Find where the given text appears and provide that cell's center as [X, Y] coordinate. 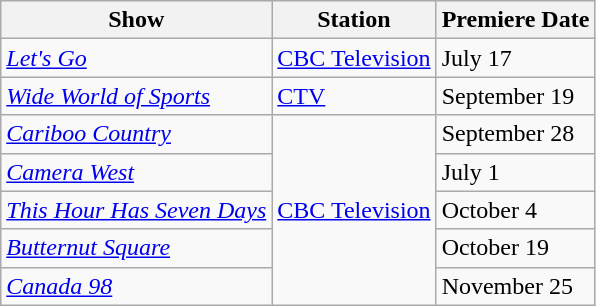
Premiere Date [516, 20]
CTV [354, 96]
This Hour Has Seven Days [136, 210]
July 17 [516, 58]
Station [354, 20]
September 19 [516, 96]
Cariboo Country [136, 134]
Camera West [136, 172]
Let's Go [136, 58]
November 25 [516, 286]
Show [136, 20]
Canada 98 [136, 286]
Butternut Square [136, 248]
September 28 [516, 134]
July 1 [516, 172]
October 19 [516, 248]
Wide World of Sports [136, 96]
October 4 [516, 210]
